Return (x, y) of the center of cell containing provided text 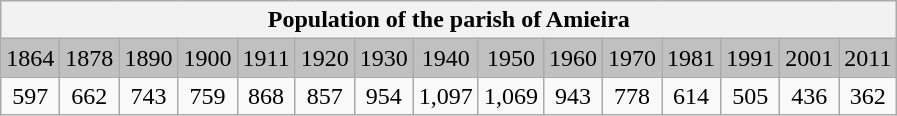
1981 (692, 58)
1,069 (510, 96)
868 (266, 96)
778 (632, 96)
1991 (750, 58)
614 (692, 96)
436 (810, 96)
597 (30, 96)
1890 (148, 58)
857 (324, 96)
1940 (446, 58)
1,097 (446, 96)
743 (148, 96)
954 (384, 96)
1950 (510, 58)
505 (750, 96)
2001 (810, 58)
1930 (384, 58)
Population of the parish of Amieira (449, 20)
362 (868, 96)
1960 (572, 58)
1920 (324, 58)
1970 (632, 58)
1878 (90, 58)
1911 (266, 58)
759 (208, 96)
662 (90, 96)
1900 (208, 58)
943 (572, 96)
1864 (30, 58)
2011 (868, 58)
